Find where the given text appears and provide that cell's center as [x, y] coordinate. 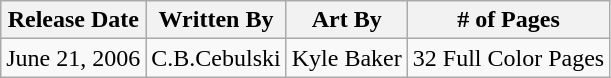
Art By [346, 20]
June 21, 2006 [74, 58]
Kyle Baker [346, 58]
32 Full Color Pages [508, 58]
Release Date [74, 20]
C.B.Cebulski [216, 58]
# of Pages [508, 20]
Written By [216, 20]
